Scan for the cell matching the given text and deliver its [X, Y] coordinate at center. 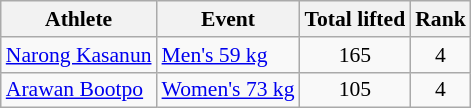
Event [228, 19]
Narong Kasanun [79, 55]
Arawan Bootpo [79, 90]
Athlete [79, 19]
Men's 59 kg [228, 55]
105 [356, 90]
Total lifted [356, 19]
165 [356, 55]
Rank [440, 19]
Women's 73 kg [228, 90]
